Return (X, Y) of the center of cell containing provided text 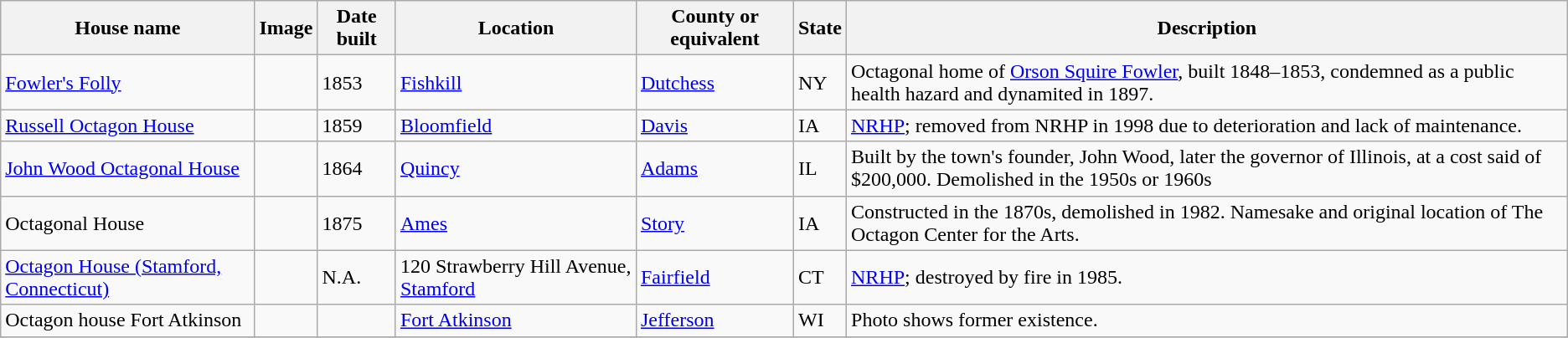
State (819, 28)
Image (286, 28)
Bloomfield (516, 125)
1875 (357, 223)
House name (127, 28)
120 Strawberry Hill Avenue, Stamford (516, 278)
Location (516, 28)
Octagonal House (127, 223)
Fowler's Folly (127, 82)
Quincy (516, 169)
Constructed in the 1870s, demolished in 1982. Namesake and original location of The Octagon Center for the Arts. (1208, 223)
Photo shows former existence. (1208, 320)
1859 (357, 125)
Dutchess (714, 82)
1864 (357, 169)
Russell Octagon House (127, 125)
County or equivalent (714, 28)
Octagonal home of Orson Squire Fowler, built 1848–1853, condemned as a public health hazard and dynamited in 1897. (1208, 82)
Fairfield (714, 278)
Octagon House (Stamford, Connecticut) (127, 278)
Date built (357, 28)
Description (1208, 28)
WI (819, 320)
NRHP; destroyed by fire in 1985. (1208, 278)
Adams (714, 169)
1853 (357, 82)
Ames (516, 223)
NY (819, 82)
Fort Atkinson (516, 320)
Fishkill (516, 82)
NRHP; removed from NRHP in 1998 due to deterioration and lack of maintenance. (1208, 125)
Octagon house Fort Atkinson (127, 320)
N.A. (357, 278)
Jefferson (714, 320)
CT (819, 278)
John Wood Octagonal House (127, 169)
Davis (714, 125)
Built by the town's founder, John Wood, later the governor of Illinois, at a cost said of $200,000. Demolished in the 1950s or 1960s (1208, 169)
IL (819, 169)
Story (714, 223)
